Output the [X, Y] coordinate of the center of the cell containing the given text.  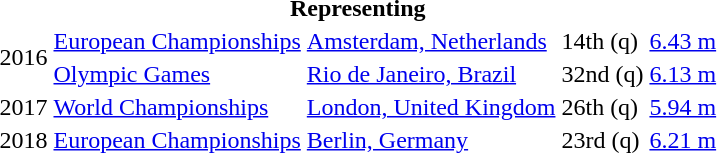
26th (q) [602, 107]
14th (q) [602, 41]
Rio de Janeiro, Brazil [431, 74]
32nd (q) [602, 74]
Olympic Games [177, 74]
World Championships [177, 107]
European Championships [177, 41]
Amsterdam, Netherlands [431, 41]
London, United Kingdom [431, 107]
